Locate the cell with the specified text and output its (x, y) center coordinate. 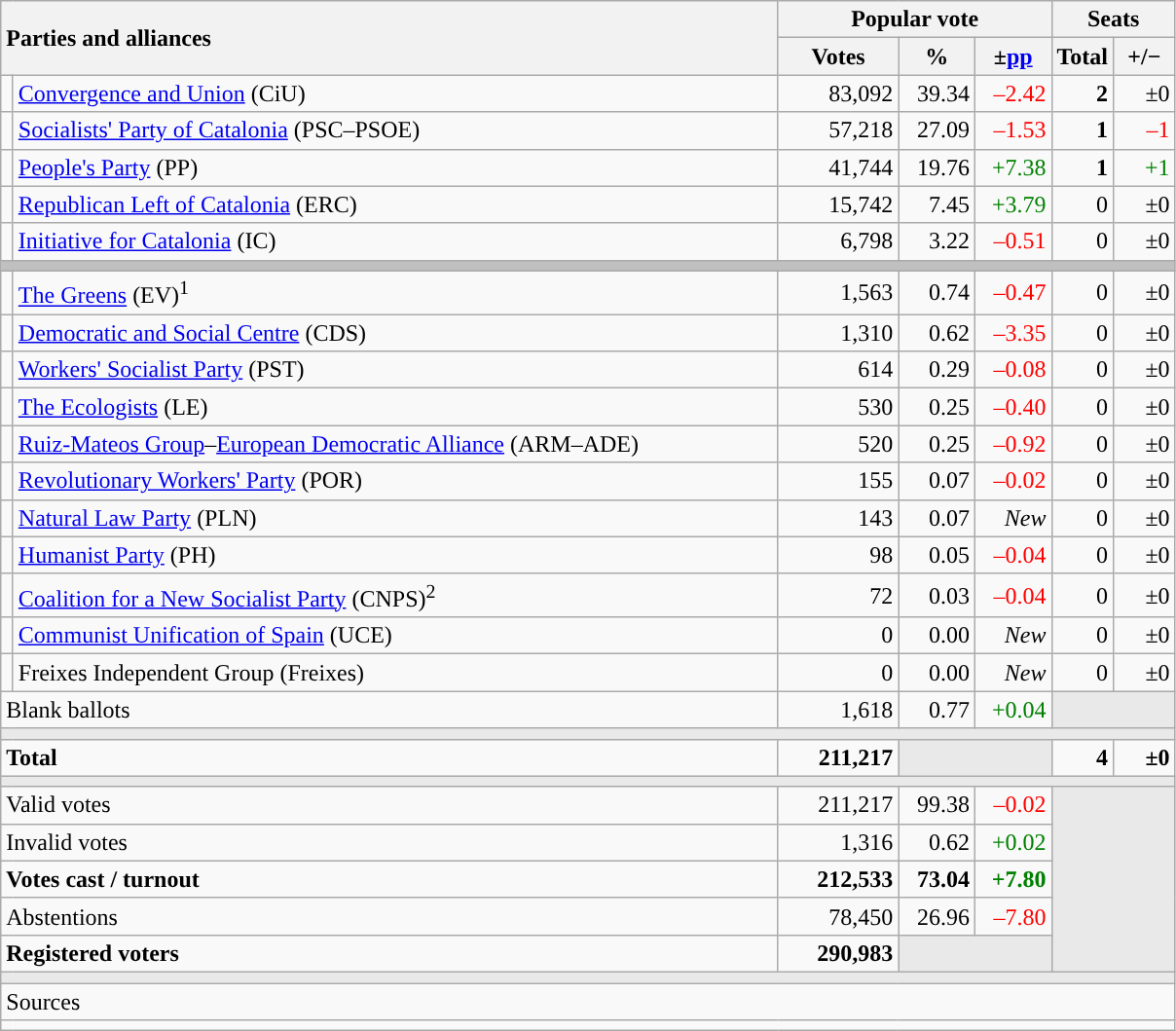
Valid votes (389, 805)
–0.92 (1012, 444)
Ruiz-Mateos Group–European Democratic Alliance (ARM–ADE) (395, 444)
19.76 (937, 167)
Revolutionary Workers' Party (POR) (395, 481)
57,218 (838, 130)
520 (838, 444)
Freixes Independent Group (Freixes) (395, 673)
+7.38 (1012, 167)
+7.80 (1012, 879)
155 (838, 481)
27.09 (937, 130)
614 (838, 370)
Parties and alliances (389, 38)
83,092 (838, 93)
Votes cast / turnout (389, 879)
39.34 (937, 93)
290,983 (838, 953)
Democratic and Social Centre (CDS) (395, 333)
Invalid votes (389, 842)
99.38 (937, 805)
1,563 (838, 292)
143 (838, 518)
Abstentions (389, 916)
Popular vote (915, 19)
4 (1083, 757)
Socialists' Party of Catalonia (PSC–PSOE) (395, 130)
Convergence and Union (CiU) (395, 93)
–7.80 (1012, 916)
1,316 (838, 842)
0.05 (937, 555)
0.03 (937, 596)
+3.79 (1012, 204)
Coalition for a New Socialist Party (CNPS)2 (395, 596)
–0.47 (1012, 292)
–1.53 (1012, 130)
530 (838, 407)
Humanist Party (PH) (395, 555)
+/− (1145, 56)
6,798 (838, 241)
–0.08 (1012, 370)
73.04 (937, 879)
Sources (588, 1002)
72 (838, 596)
212,533 (838, 879)
–0.51 (1012, 241)
Blank ballots (389, 710)
Workers' Socialist Party (PST) (395, 370)
7.45 (937, 204)
–3.35 (1012, 333)
Natural Law Party (PLN) (395, 518)
98 (838, 555)
0.29 (937, 370)
Registered voters (389, 953)
–1 (1145, 130)
The Ecologists (LE) (395, 407)
Initiative for Catalonia (IC) (395, 241)
Votes (838, 56)
People's Party (PP) (395, 167)
1,618 (838, 710)
3.22 (937, 241)
±pp (1012, 56)
% (937, 56)
Seats (1114, 19)
+0.04 (1012, 710)
2 (1083, 93)
–0.40 (1012, 407)
0.77 (937, 710)
–2.42 (1012, 93)
1,310 (838, 333)
78,450 (838, 916)
+0.02 (1012, 842)
26.96 (937, 916)
15,742 (838, 204)
Republican Left of Catalonia (ERC) (395, 204)
Communist Unification of Spain (UCE) (395, 636)
0.74 (937, 292)
+1 (1145, 167)
41,744 (838, 167)
The Greens (EV)1 (395, 292)
